Capture the cell that displays the provided text and extract its [x, y] central coordinate. 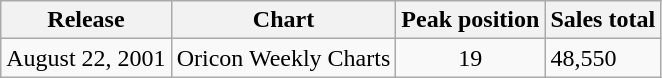
August 22, 2001 [86, 58]
Chart [284, 20]
Peak position [470, 20]
Release [86, 20]
19 [470, 58]
Sales total [603, 20]
Oricon Weekly Charts [284, 58]
48,550 [603, 58]
